For the text-containing cell, return its midpoint in (X, Y) coordinate format. 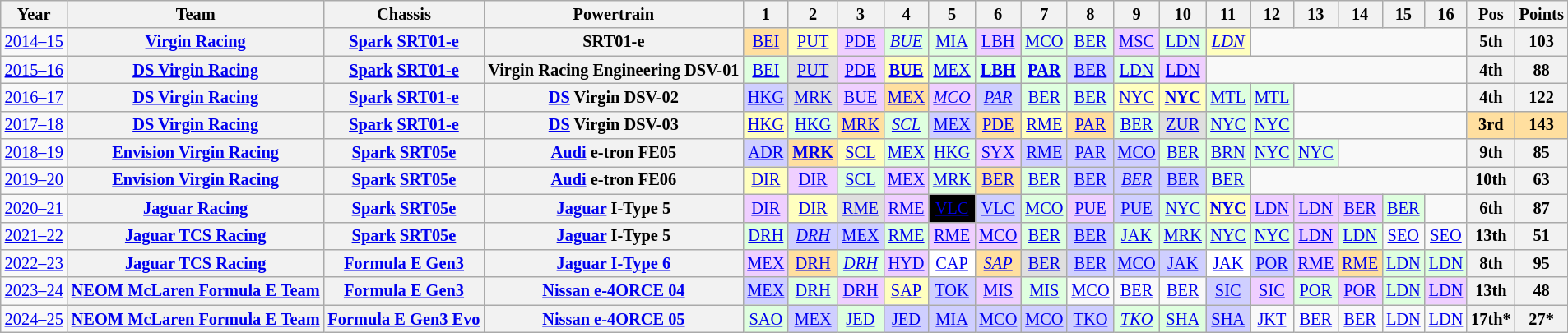
2017–18 (35, 125)
2018–19 (35, 153)
DS Virgin DSV-03 (614, 125)
JKT (1272, 319)
Audi e-tron FE06 (614, 180)
5 (952, 14)
Virgin Racing (196, 42)
16 (1446, 14)
ZUR (1183, 125)
14 (1360, 14)
48 (1542, 291)
1 (765, 14)
ADR (765, 153)
CAP (952, 263)
2020–21 (35, 208)
6th (1491, 208)
Virgin Racing Engineering DSV-01 (614, 70)
2 (813, 14)
Jaguar Racing (196, 208)
2019–20 (35, 180)
SYX (998, 153)
Chassis (405, 14)
DS Virgin DSV-02 (614, 97)
3rd (1491, 125)
122 (1542, 97)
85 (1542, 153)
Pos (1491, 14)
95 (1542, 263)
Powertrain (614, 14)
Team (196, 14)
MSC (1137, 42)
9th (1491, 153)
10 (1183, 14)
6 (998, 14)
3 (861, 14)
4 (907, 14)
63 (1542, 180)
2015–16 (35, 70)
27* (1542, 319)
2016–17 (35, 97)
143 (1542, 125)
TOK (952, 291)
Nissan e-4ORCE 05 (614, 319)
BRN (1228, 153)
Year (35, 14)
2014–15 (35, 42)
2023–24 (35, 291)
5th (1491, 42)
11 (1228, 14)
2024–25 (35, 319)
13 (1315, 14)
15 (1403, 14)
2021–22 (35, 236)
Points (1542, 14)
51 (1542, 236)
17th* (1491, 319)
10th (1491, 180)
Formula E Gen3 Evo (405, 319)
Audi e-tron FE05 (614, 153)
8th (1491, 263)
8 (1090, 14)
7 (1044, 14)
Nissan e-4ORCE 04 (614, 291)
12 (1272, 14)
SRT01-e (614, 42)
103 (1542, 42)
9 (1137, 14)
Jaguar I-Type 6 (614, 263)
2022–23 (35, 263)
88 (1542, 70)
SAO (765, 319)
87 (1542, 208)
HYD (907, 263)
